Locate the cell with the specified text and output its (x, y) center coordinate. 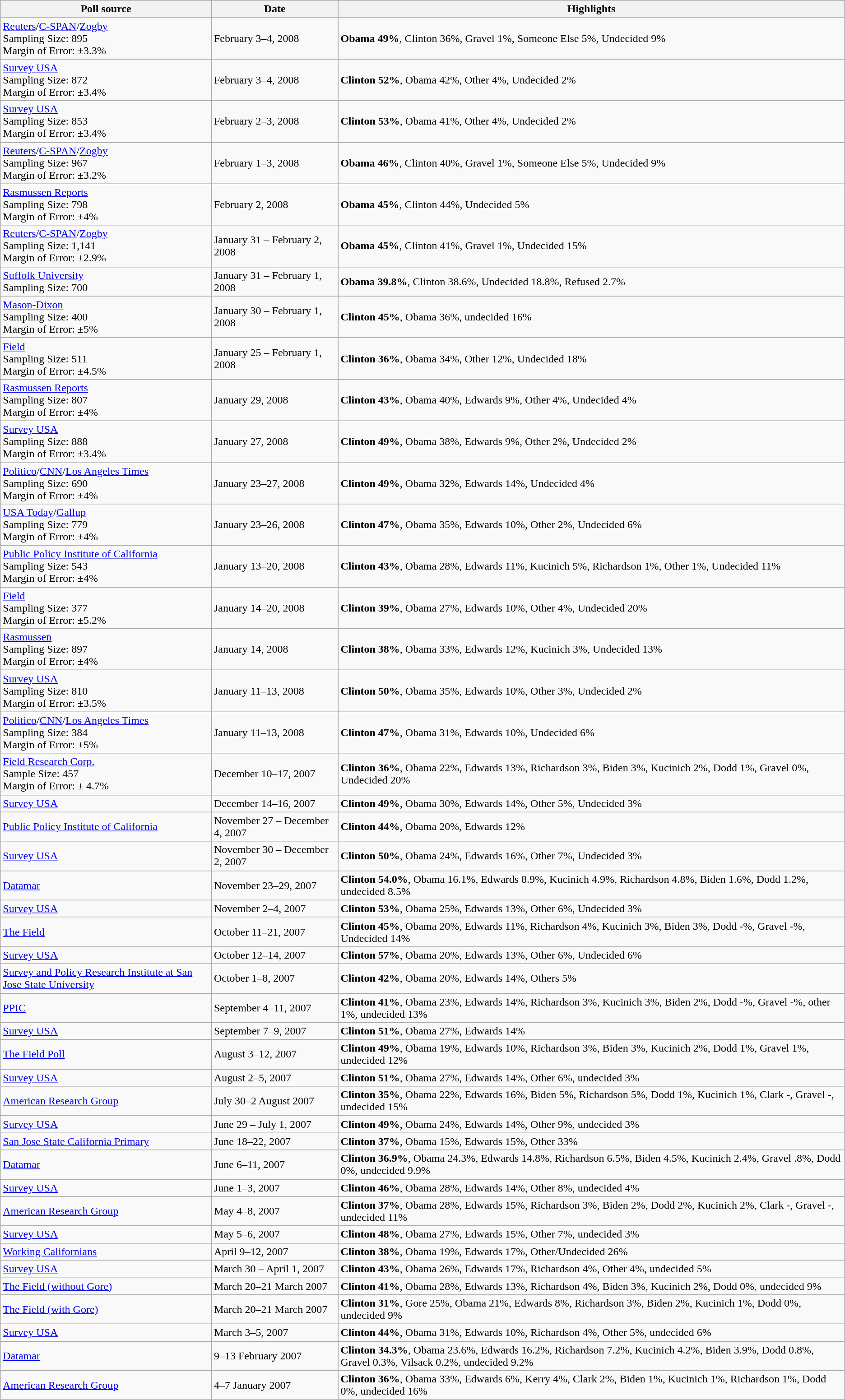
The Field Poll (106, 1054)
Clinton 49%, Obama 32%, Edwards 14%, Undecided 4% (591, 483)
Politico/CNN/Los Angeles TimesSampling Size: 690 Margin of Error: ±4% (106, 483)
January 27, 2008 (274, 441)
Rasmussen ReportsSampling Size: 798 Margin of Error: ±4% (106, 204)
June 18–22, 2007 (274, 1141)
Working Californians (106, 1252)
November 23–29, 2007 (274, 885)
Clinton 42%, Obama 20%, Edwards 14%, Others 5% (591, 978)
Reuters/C-SPAN/ZogbySampling Size: 895 Margin of Error: ±3.3% (106, 38)
October 1–8, 2007 (274, 978)
Highlights (591, 9)
Poll source (106, 9)
August 3–12, 2007 (274, 1054)
Clinton 49%, Obama 30%, Edwards 14%, Other 5%, Undecided 3% (591, 803)
June 6–11, 2007 (274, 1164)
Obama 46%, Clinton 40%, Gravel 1%, Someone Else 5%, Undecided 9% (591, 163)
Rasmussen ReportsSampling Size: 807 Margin of Error: ±4% (106, 400)
Clinton 43%, Obama 26%, Edwards 17%, Richardson 4%, Other 4%, undecided 5% (591, 1269)
9–13 February 2007 (274, 1356)
Date (274, 9)
Clinton 44%, Obama 31%, Edwards 10%, Richardson 4%, Other 5%, undecided 6% (591, 1332)
Obama 39.8%, Clinton 38.6%, Undecided 18.8%, Refused 2.7% (591, 282)
Survey USASampling Size: 888 Margin of Error: ±3.4% (106, 441)
Clinton 57%, Obama 20%, Edwards 13%, Other 6%, Undecided 6% (591, 955)
Clinton 31%, Gore 25%, Obama 21%, Edwards 8%, Richardson 3%, Biden 2%, Kucinich 1%, Dodd 0%, undecided 9% (591, 1309)
Obama 45%, Clinton 41%, Gravel 1%, Undecided 15% (591, 246)
Clinton 37%, Obama 15%, Edwards 15%, Other 33% (591, 1141)
April 9–12, 2007 (274, 1252)
Survey USASampling Size: 853 Margin of Error: ±3.4% (106, 121)
Clinton 43%, Obama 28%, Edwards 11%, Kucinich 5%, Richardson 1%, Other 1%, Undecided 11% (591, 566)
February 2–3, 2008 (274, 121)
July 30–2 August 2007 (274, 1101)
January 14, 2008 (274, 649)
Reuters/C-SPAN/ZogbySampling Size: 967 Margin of Error: ±3.2% (106, 163)
Clinton 48%, Obama 27%, Edwards 15%, Other 7%, undecided 3% (591, 1234)
FieldSampling Size: 377 Margin of Error: ±5.2% (106, 608)
The Field (without Gore) (106, 1286)
January 23–27, 2008 (274, 483)
December 14–16, 2007 (274, 803)
Suffolk UniversitySampling Size: 700 (106, 282)
December 10–17, 2007 (274, 774)
Clinton 34.3%, Obama 23.6%, Edwards 16.2%, Richardson 7.2%, Kucinich 4.2%, Biden 3.9%, Dodd 0.8%, Gravel 0.3%, Vilsack 0.2%, undecided 9.2% (591, 1356)
September 7–9, 2007 (274, 1031)
Public Policy Institute of CaliforniaSampling Size: 543 Margin of Error: ±4% (106, 566)
March 30 – April 1, 2007 (274, 1269)
The Field (106, 932)
Clinton 49%, Obama 38%, Edwards 9%, Other 2%, Undecided 2% (591, 441)
September 4–11, 2007 (274, 1007)
March 3–5, 2007 (274, 1332)
Clinton 41%, Obama 28%, Edwards 13%, Richardson 4%, Biden 3%, Kucinich 2%, Dodd 0%, undecided 9% (591, 1286)
Clinton 44%, Obama 20%, Edwards 12% (591, 827)
Clinton 39%, Obama 27%, Edwards 10%, Other 4%, Undecided 20% (591, 608)
Clinton 38%, Obama 19%, Edwards 17%, Other/Undecided 26% (591, 1252)
Clinton 54.0%, Obama 16.1%, Edwards 8.9%, Kucinich 4.9%, Richardson 4.8%, Biden 1.6%, Dodd 1.2%, undecided 8.5% (591, 885)
RasmussenSampling Size: 897 Margin of Error: ±4% (106, 649)
Survey USASampling Size: 872 Margin of Error: ±3.4% (106, 80)
Clinton 50%, Obama 24%, Edwards 16%, Other 7%, Undecided 3% (591, 856)
Clinton 50%, Obama 35%, Edwards 10%, Other 3%, Undecided 2% (591, 691)
January 31 – February 1, 2008 (274, 282)
Clinton 49%, Obama 19%, Edwards 10%, Richardson 3%, Biden 3%, Kucinich 2%, Dodd 1%, Gravel 1%, undecided 12% (591, 1054)
June 1–3, 2007 (274, 1188)
Clinton 45%, Obama 20%, Edwards 11%, Richardson 4%, Kucinich 3%, Biden 3%, Dodd -%, Gravel -%, Undecided 14% (591, 932)
January 23–26, 2008 (274, 525)
Field Research Corp.Sample Size: 457 Margin of Error: ± 4.7% (106, 774)
FieldSampling Size: 511 Margin of Error: ±4.5% (106, 358)
4–7 January 2007 (274, 1386)
November 2–4, 2007 (274, 909)
Clinton 51%, Obama 27%, Edwards 14%, Other 6%, undecided 3% (591, 1078)
Clinton 49%, Obama 24%, Edwards 14%, Other 9%, undecided 3% (591, 1124)
May 5–6, 2007 (274, 1234)
Clinton 38%, Obama 33%, Edwards 12%, Kucinich 3%, Undecided 13% (591, 649)
Clinton 47%, Obama 31%, Edwards 10%, Undecided 6% (591, 732)
February 1–3, 2008 (274, 163)
Clinton 36%, Obama 34%, Other 12%, Undecided 18% (591, 358)
Obama 49%, Clinton 36%, Gravel 1%, Someone Else 5%, Undecided 9% (591, 38)
January 25 – February 1, 2008 (274, 358)
Clinton 36%, Obama 33%, Edwards 6%, Kerry 4%, Clark 2%, Biden 1%, Kucinich 1%, Richardson 1%, Dodd 0%, undecided 16% (591, 1386)
June 29 – July 1, 2007 (274, 1124)
Clinton 53%, Obama 41%, Other 4%, Undecided 2% (591, 121)
Clinton 41%, Obama 23%, Edwards 14%, Richardson 3%, Kucinich 3%, Biden 2%, Dodd -%, Gravel -%, other 1%, undecided 13% (591, 1007)
Clinton 35%, Obama 22%, Edwards 16%, Biden 5%, Richardson 5%, Dodd 1%, Kucinich 1%, Clark -, Gravel -, undecided 15% (591, 1101)
February 2, 2008 (274, 204)
Politico/CNN/Los Angeles TimesSampling Size: 384 Margin of Error: ±5% (106, 732)
January 14–20, 2008 (274, 608)
Mason-DixonSampling Size: 400 Margin of Error: ±5% (106, 317)
Clinton 36.9%, Obama 24.3%, Edwards 14.8%, Richardson 6.5%, Biden 4.5%, Kucinich 2.4%, Gravel .8%, Dodd 0%, undecided 9.9% (591, 1164)
PPIC (106, 1007)
San Jose State California Primary (106, 1141)
October 12–14, 2007 (274, 955)
Clinton 46%, Obama 28%, Edwards 14%, Other 8%, undecided 4% (591, 1188)
The Field (with Gore) (106, 1309)
January 30 – February 1, 2008 (274, 317)
January 29, 2008 (274, 400)
Clinton 52%, Obama 42%, Other 4%, Undecided 2% (591, 80)
Clinton 51%, Obama 27%, Edwards 14% (591, 1031)
Clinton 47%, Obama 35%, Edwards 10%, Other 2%, Undecided 6% (591, 525)
Clinton 53%, Obama 25%, Edwards 13%, Other 6%, Undecided 3% (591, 909)
Reuters/C-SPAN/ZogbySampling Size: 1,141 Margin of Error: ±2.9% (106, 246)
Clinton 43%, Obama 40%, Edwards 9%, Other 4%, Undecided 4% (591, 400)
October 11–21, 2007 (274, 932)
Survey and Policy Research Institute at San Jose State University (106, 978)
August 2–5, 2007 (274, 1078)
USA Today/GallupSampling Size: 779 Margin of Error: ±4% (106, 525)
Public Policy Institute of California (106, 827)
Clinton 37%, Obama 28%, Edwards 15%, Richardson 3%, Biden 2%, Dodd 2%, Kucinich 2%, Clark -, Gravel -, undecided 11% (591, 1211)
Clinton 36%, Obama 22%, Edwards 13%, Richardson 3%, Biden 3%, Kucinich 2%, Dodd 1%, Gravel 0%, Undecided 20% (591, 774)
Obama 45%, Clinton 44%, Undecided 5% (591, 204)
January 31 – February 2, 2008 (274, 246)
November 27 – December 4, 2007 (274, 827)
May 4–8, 2007 (274, 1211)
November 30 – December 2, 2007 (274, 856)
January 13–20, 2008 (274, 566)
Clinton 45%, Obama 36%, undecided 16% (591, 317)
Survey USASampling Size: 810 Margin of Error: ±3.5% (106, 691)
